Detect which cell encompasses the target text, then output its (X, Y) center coordinate. 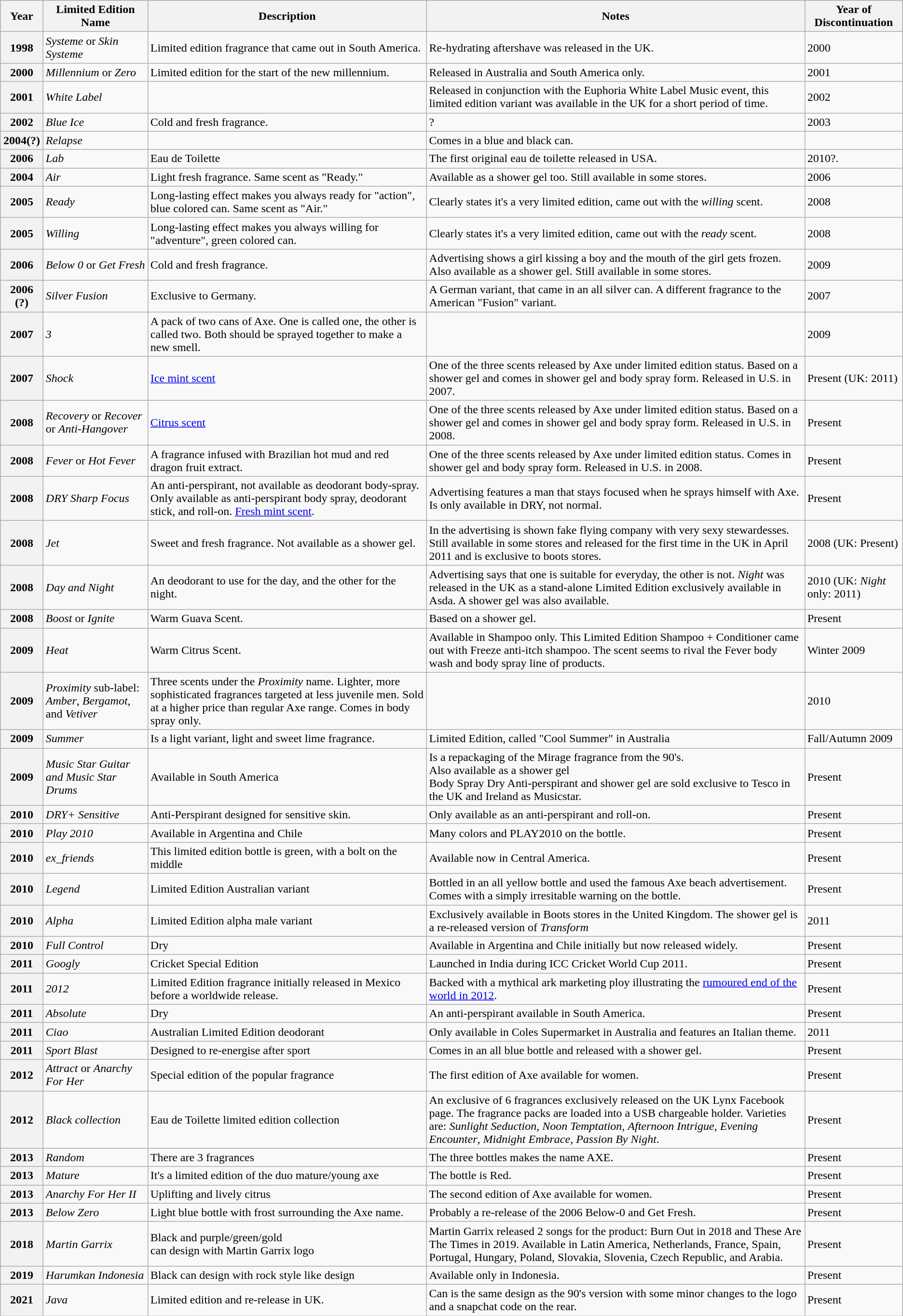
Harumkan Indonesia (96, 1275)
Fall/Autumn 2009 (854, 739)
Australian Limited Edition deodorant (287, 1032)
Legend (96, 889)
Java (96, 1300)
Random (96, 1157)
A pack of two cans of Axe. One is called one, the other is called two. Both should be sprayed together to make a new smell. (287, 334)
Anti-Perspirant designed for sensitive skin. (287, 814)
White Label (96, 97)
Alpha (96, 920)
Advertising features a man that stays focused when he sprays himself with Axe. Is only available in DRY, not normal. (616, 499)
The bottle is Red. (616, 1176)
An anti-perspirant available in South America. (616, 1014)
Long-lasting effect makes you always ready for "action", blue colored can. Same scent as "Air." (287, 202)
Available now in Central America. (616, 857)
Available only in Indonesia. (616, 1275)
2008 (UK: Present) (854, 543)
2019 (22, 1275)
Ready (96, 202)
DRY+ Sensitive (96, 814)
Black collection (96, 1120)
Released in Australia and South America only. (616, 72)
Bottled in an all yellow bottle and used the famous Axe beach advertisement. Comes with a simply irresitable warning on the bottle. (616, 889)
Proximity sub-label: Amber, Bergamot, and Vetiver (96, 701)
Systeme or Skin Systeme (96, 47)
Available as a shower gel too. Still available in some stores. (616, 177)
Martin Garrix (96, 1244)
A fragrance infused with Brazilian hot mud and red dragon fruit extract. (287, 461)
2003 (854, 122)
Millennium or Zero (96, 72)
This limited edition bottle is green, with a bolt on the middle (287, 857)
Warm Guava Scent. (287, 619)
It's a limited edition of the duo mature/young axe (287, 1176)
Backed with a mythical ark marketing ploy illustrating the rumoured end of the world in 2012. (616, 989)
Description (287, 16)
Advertising shows a girl kissing a boy and the mouth of the girl gets frozen. Also available as a shower gel. Still available in some stores. (616, 264)
Heat (96, 650)
Sport Blast (96, 1050)
2004 (22, 177)
Limited Edition Australian variant (287, 889)
Jet (96, 543)
Silver Fusion (96, 296)
Is a light variant, light and sweet lime fragrance. (287, 739)
Available in South America (287, 776)
Year of Discontinuation (854, 16)
Only available in Coles Supermarket in Australia and features an Italian theme. (616, 1032)
Comes in a blue and black can. (616, 140)
Uplifting and lively citrus (287, 1194)
Summer (96, 739)
? (616, 122)
Comes in an all blue bottle and released with a shower gel. (616, 1050)
Attract or Anarchy For Her (96, 1075)
Day and Night (96, 587)
Limited edition and re-release in UK. (287, 1300)
Limited Edition fragrance initially released in Mexico before a worldwide release. (287, 989)
Full Control (96, 946)
Clearly states it's a very limited edition, came out with the ready scent. (616, 233)
Air (96, 177)
Light fresh fragrance. Same scent as "Ready." (287, 177)
Mature (96, 1176)
Special edition of the popular fragrance (287, 1075)
Present (UK: 2011) (854, 379)
Available in Argentina and Chile initially but now released widely. (616, 946)
Winter 2009 (854, 650)
Limited Edition Name (96, 16)
Can is the same design as the 90's version with some minor changes to the logo and a snapchat code on the rear. (616, 1300)
Warm Citrus Scent. (287, 650)
Limited Edition, called "Cool Summer" in Australia (616, 739)
Long-lasting effect makes you always willing for "adventure", green colored can. (287, 233)
Ice mint scent (287, 379)
Willing (96, 233)
Lab (96, 159)
2004(?) (22, 140)
Citrus scent (287, 423)
2010?. (854, 159)
DRY Sharp Focus (96, 499)
Sweet and fresh fragrance. Not available as a shower gel. (287, 543)
Relapse (96, 140)
Fever or Hot Fever (96, 461)
The three bottles makes the name AXE. (616, 1157)
Black and purple/green/goldcan design with Martin Garrix logo (287, 1244)
Based on a shower gel. (616, 619)
Anarchy For Her II (96, 1194)
2006 (?) (22, 296)
Blue Ice (96, 122)
Launched in India during ICC Cricket World Cup 2011. (616, 964)
Re-hydrating aftershave was released in the UK. (616, 47)
Exclusive to Germany. (287, 296)
Limited edition for the start of the new millennium. (287, 72)
Music Star Guitar and Music Star Drums (96, 776)
Notes (616, 16)
2021 (22, 1300)
Released in conjunction with the Euphoria White Label Music event, this limited edition variant was available in the UK for a short period of time. (616, 97)
ex_friends (96, 857)
Designed to re-energise after sport (287, 1050)
Limited Edition alpha male variant (287, 920)
There are 3 fragrances (287, 1157)
Exclusively available in Boots stores in the United Kingdom. The shower gel is a re-released version of Transform (616, 920)
2018 (22, 1244)
Play 2010 (96, 833)
One of the three scents released by Axe under limited edition status. Comes in shower gel and body spray form. Released in U.S. in 2008. (616, 461)
Absolute (96, 1014)
An deodorant to use for the day, and the other for the night. (287, 587)
The first edition of Axe available for women. (616, 1075)
1998 (22, 47)
Ciao (96, 1032)
Eau de Toilette (287, 159)
Clearly states it's a very limited edition, came out with the willing scent. (616, 202)
2010 (UK: Night only: 2011) (854, 587)
Limited edition fragrance that came out in South America. (287, 47)
A German variant, that came in an all silver can. A different fragrance to the American "Fusion" variant. (616, 296)
Googly (96, 964)
Cricket Special Edition (287, 964)
Boost or Ignite (96, 619)
Black can design with rock style like design (287, 1275)
Light blue bottle with frost surrounding the Axe name. (287, 1212)
The first original eau de toilette released in USA. (616, 159)
Shock (96, 379)
Only available as an anti-perspirant and roll-on. (616, 814)
Eau de Toilette limited edition collection (287, 1120)
Year (22, 16)
The second edition of Axe available for women. (616, 1194)
3 (96, 334)
Available in Argentina and Chile (287, 833)
Probably a re-release of the 2006 Below-0 and Get Fresh. (616, 1212)
Below Zero (96, 1212)
Recovery or Recover or Anti-Hangover (96, 423)
Below 0 or Get Fresh (96, 264)
Many colors and PLAY2010 on the bottle. (616, 833)
